Return the [X, Y] coordinate for the center point of the cell that contains the specified text.  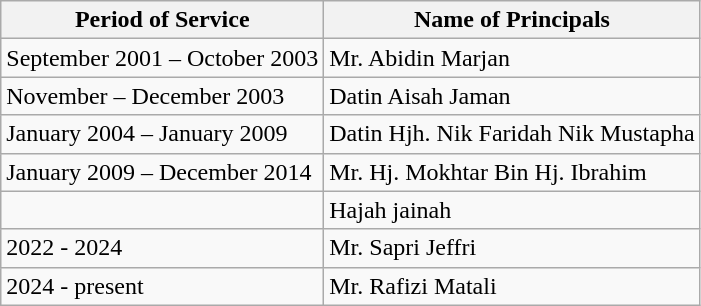
Mr. Abidin Marjan [512, 58]
September 2001 – October 2003 [162, 58]
Mr. Sapri Jeffri [512, 248]
Mr. Hj. Mokhtar Bin Hj. Ibrahim [512, 172]
January 2009 – December 2014 [162, 172]
Period of Service [162, 20]
2022 - 2024 [162, 248]
January 2004 – January 2009 [162, 134]
Mr. Rafizi Matali [512, 286]
Hajah jainah [512, 210]
Datin Hjh. Nik Faridah Nik Mustapha [512, 134]
Datin Aisah Jaman [512, 96]
November – December 2003 [162, 96]
2024 - present [162, 286]
Name of Principals [512, 20]
